Provide the (x, y) coordinate of the cell's center where the given text is located.  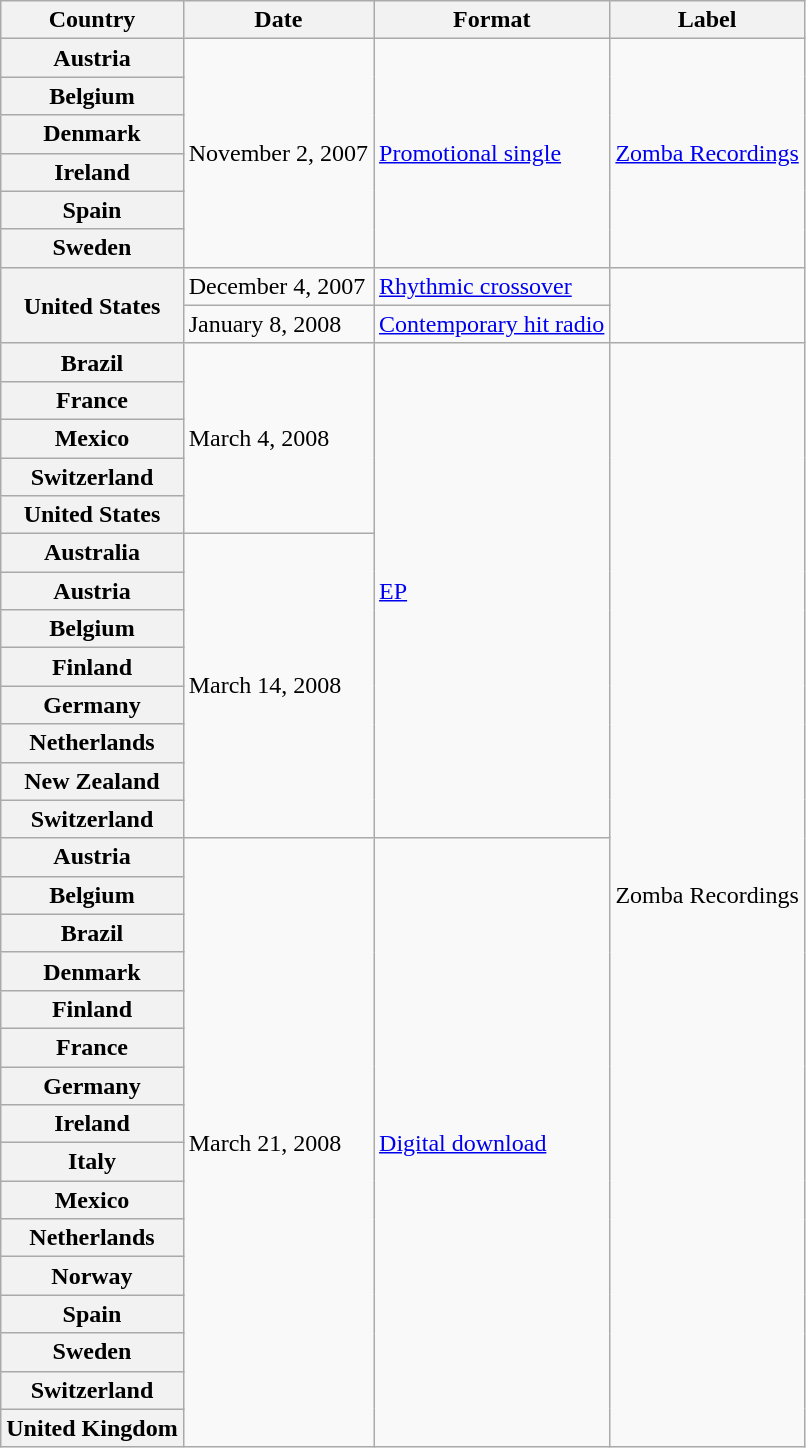
Label (707, 20)
Format (492, 20)
Italy (92, 1162)
New Zealand (92, 781)
Australia (92, 553)
December 4, 2007 (278, 286)
United Kingdom (92, 1428)
Contemporary hit radio (492, 324)
Rhythmic crossover (492, 286)
November 2, 2007 (278, 153)
January 8, 2008 (278, 324)
Digital download (492, 1142)
Norway (92, 1276)
March 4, 2008 (278, 438)
EP (492, 590)
Promotional single (492, 153)
March 14, 2008 (278, 686)
March 21, 2008 (278, 1142)
Date (278, 20)
Country (92, 20)
